Return [x, y] of the center of cell containing provided text 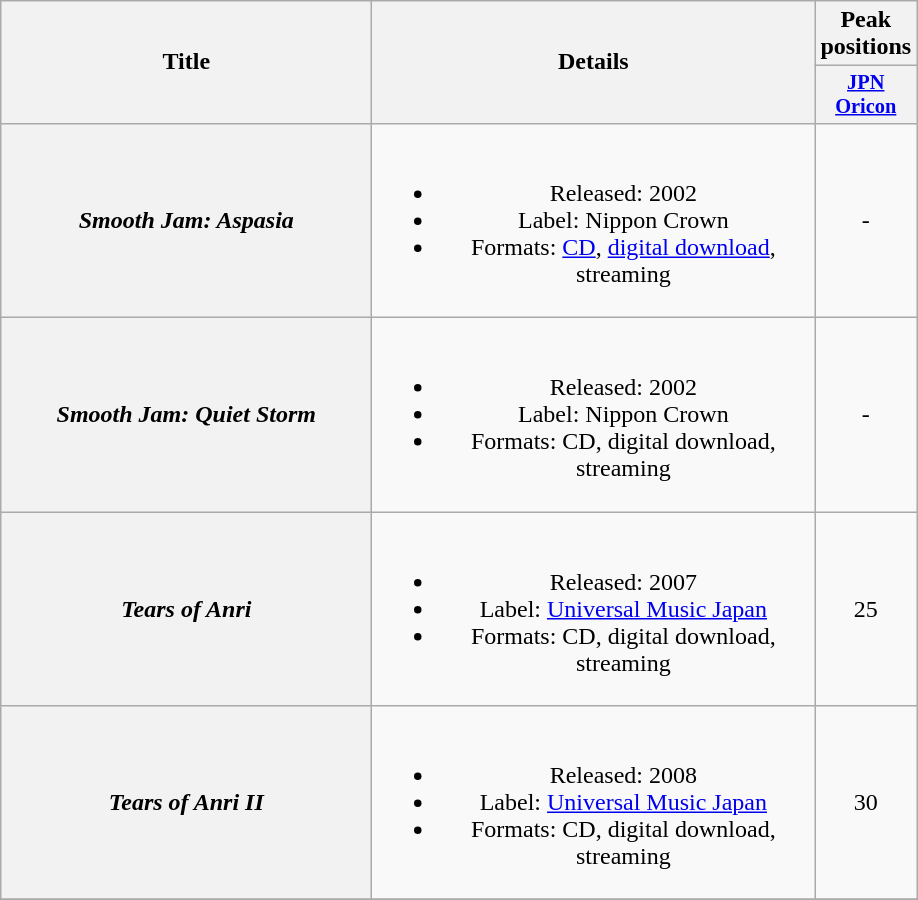
Tears of Anri II [186, 803]
Details [594, 62]
Smooth Jam: Aspasia [186, 220]
Peak positions [866, 34]
Released: 2008Label: Universal Music JapanFormats: CD, digital download, streaming [594, 803]
30 [866, 803]
Title [186, 62]
Tears of Anri [186, 609]
Released: 2007Label: Universal Music JapanFormats: CD, digital download, streaming [594, 609]
Smooth Jam: Quiet Storm [186, 415]
25 [866, 609]
JPNOricon [866, 95]
